Provide the (X, Y) coordinate of the cell's center where the given text is located.  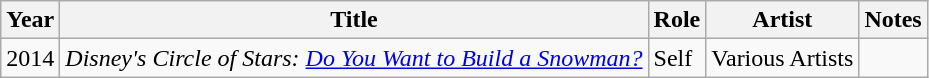
Artist (782, 20)
Notes (893, 20)
Title (354, 20)
Role (677, 20)
Various Artists (782, 58)
2014 (30, 58)
Year (30, 20)
Disney's Circle of Stars: Do You Want to Build a Snowman? (354, 58)
Self (677, 58)
